Scan for the cell matching the given text and deliver its (x, y) coordinate at center. 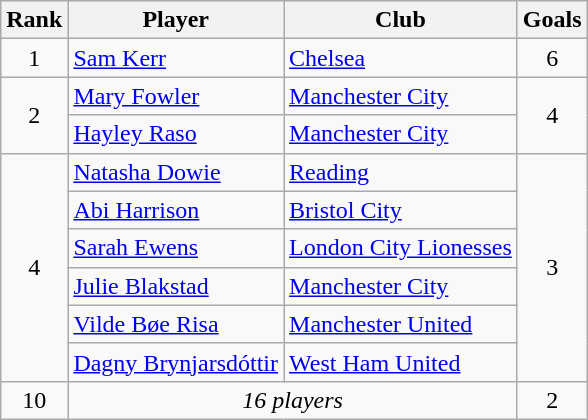
Natasha Dowie (176, 172)
Bristol City (401, 210)
Chelsea (401, 58)
Rank (34, 20)
16 players (292, 400)
Club (401, 20)
Abi Harrison (176, 210)
Julie Blakstad (176, 286)
Sam Kerr (176, 58)
Vilde Bøe Risa (176, 324)
Dagny Brynjarsdóttir (176, 362)
10 (34, 400)
1 (34, 58)
Hayley Raso (176, 134)
Goals (552, 20)
Mary Fowler (176, 96)
3 (552, 267)
Reading (401, 172)
Manchester United (401, 324)
Player (176, 20)
West Ham United (401, 362)
London City Lionesses (401, 248)
Sarah Ewens (176, 248)
6 (552, 58)
